Return the (X, Y) coordinate for the center point of the cell that contains the specified text.  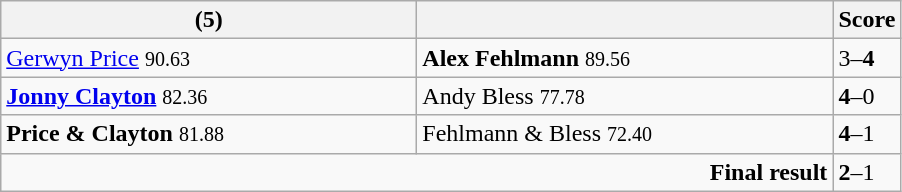
Jonny Clayton 82.36 (209, 96)
Andy Bless 77.78 (625, 96)
Gerwyn Price 90.63 (209, 58)
Price & Clayton 81.88 (209, 134)
Final result (417, 172)
(5) (209, 20)
Alex Fehlmann 89.56 (625, 58)
Fehlmann & Bless 72.40 (625, 134)
4–0 (867, 96)
4–1 (867, 134)
Score (867, 20)
3–4 (867, 58)
2–1 (867, 172)
